Locate the cell with the specified text and output its (x, y) center coordinate. 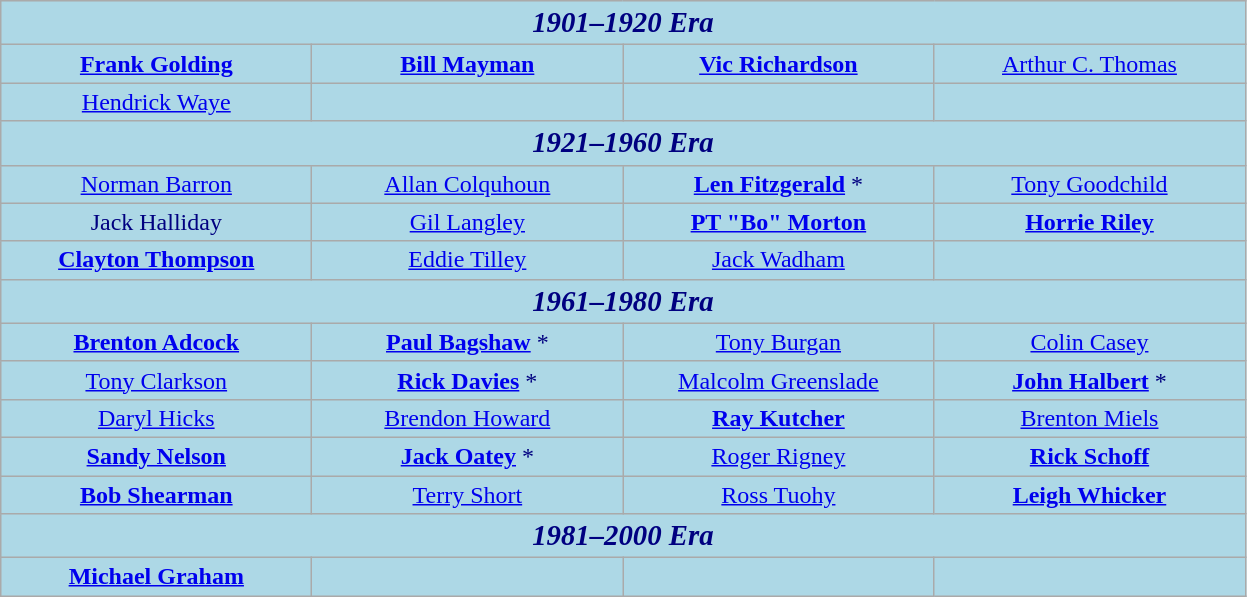
Brenton Adcock (156, 342)
1901–1920 Era (623, 23)
Jack Halliday (156, 222)
Sandy Nelson (156, 456)
Allan Colquhoun (468, 184)
Vic Richardson (778, 64)
1921–1960 Era (623, 143)
John Halbert * (1090, 380)
Rick Davies * (468, 380)
Arthur C. Thomas (1090, 64)
Hendrick Waye (156, 102)
Daryl Hicks (156, 418)
Bob Shearman (156, 495)
Len Fitzgerald * (778, 184)
Jack Wadham (778, 260)
Colin Casey (1090, 342)
Tony Clarkson (156, 380)
Terry Short (468, 495)
Eddie Tilley (468, 260)
Michael Graham (156, 577)
Leigh Whicker (1090, 495)
Brendon Howard (468, 418)
Clayton Thompson (156, 260)
Malcolm Greenslade (778, 380)
Frank Golding (156, 64)
Ross Tuohy (778, 495)
Ray Kutcher (778, 418)
PT "Bo" Morton (778, 222)
Horrie Riley (1090, 222)
Bill Mayman (468, 64)
Gil Langley (468, 222)
Rick Schoff (1090, 456)
1961–1980 Era (623, 301)
Paul Bagshaw * (468, 342)
Tony Burgan (778, 342)
Brenton Miels (1090, 418)
Jack Oatey * (468, 456)
Norman Barron (156, 184)
Roger Rigney (778, 456)
1981–2000 Era (623, 536)
Tony Goodchild (1090, 184)
